Scan for the cell matching the given text and deliver its (X, Y) coordinate at center. 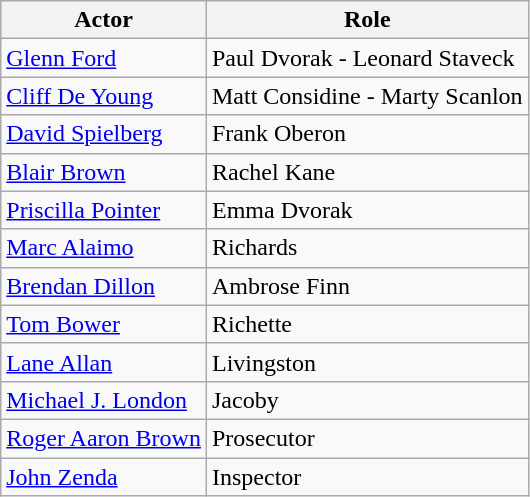
Lane Allan (104, 362)
Prosecutor (367, 438)
Brendan Dillon (104, 286)
Richards (367, 248)
Priscilla Pointer (104, 210)
Ambrose Finn (367, 286)
Frank Oberon (367, 134)
John Zenda (104, 477)
Role (367, 20)
David Spielberg (104, 134)
Tom Bower (104, 324)
Livingston (367, 362)
Emma Dvorak (367, 210)
Blair Brown (104, 172)
Roger Aaron Brown (104, 438)
Matt Considine - Marty Scanlon (367, 96)
Inspector (367, 477)
Paul Dvorak - Leonard Staveck (367, 58)
Jacoby (367, 400)
Richette (367, 324)
Marc Alaimo (104, 248)
Cliff De Young (104, 96)
Michael J. London (104, 400)
Glenn Ford (104, 58)
Rachel Kane (367, 172)
Actor (104, 20)
